Detect which cell encompasses the target text, then output its [X, Y] center coordinate. 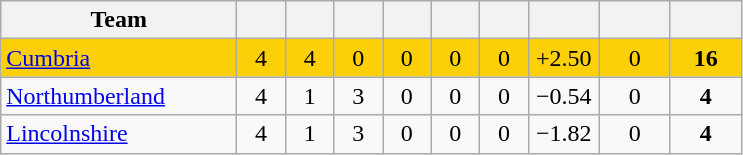
Northumberland [119, 96]
+2.50 [564, 58]
16 [706, 58]
Team [119, 20]
−0.54 [564, 96]
−1.82 [564, 134]
Lincolnshire [119, 134]
Cumbria [119, 58]
